Extract the [x, y] coordinate from the center of the cell holding the provided text.  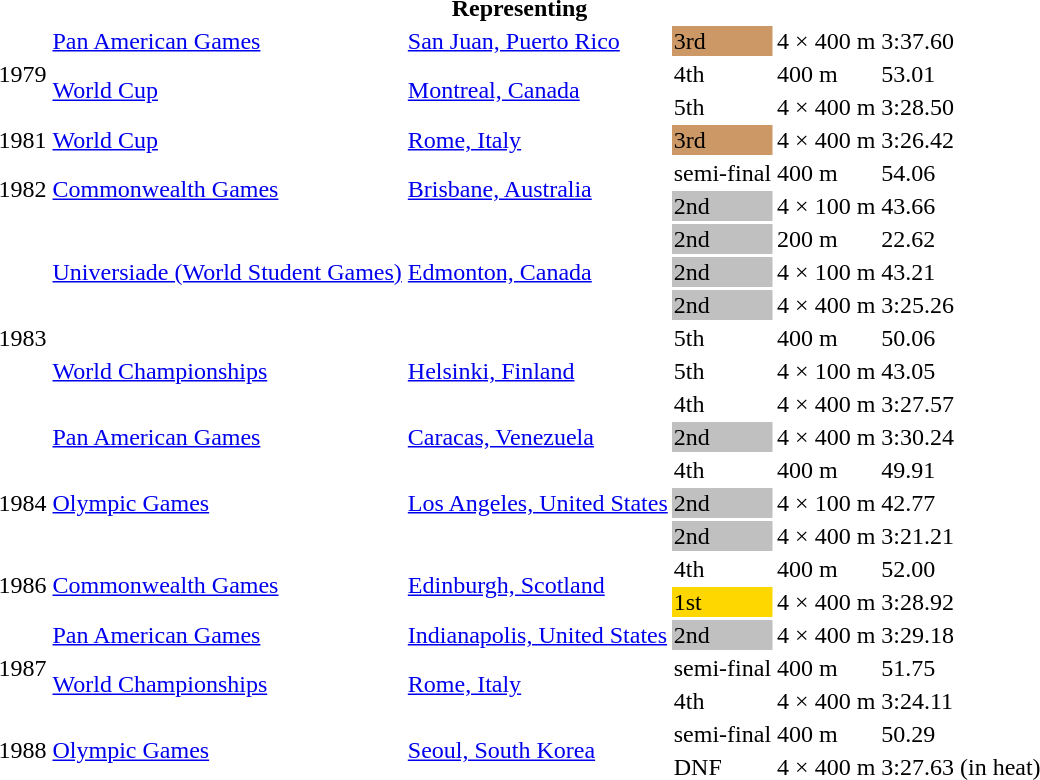
Brisbane, Australia [538, 190]
San Juan, Puerto Rico [538, 41]
1st [722, 602]
Montreal, Canada [538, 90]
Helsinki, Finland [538, 371]
Universiade (World Student Games) [227, 272]
Los Angeles, United States [538, 503]
Edmonton, Canada [538, 272]
Edinburgh, Scotland [538, 586]
Indianapolis, United States [538, 635]
Olympic Games [227, 503]
Caracas, Venezuela [538, 437]
200 m [826, 239]
